Pinpoint the cell where the given text exists, returning its (X, Y) midpoint coordinate. 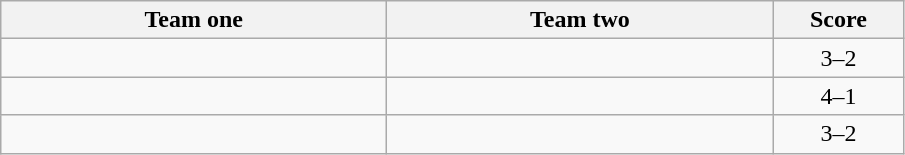
4–1 (838, 96)
Score (838, 20)
Team one (194, 20)
Team two (580, 20)
